Return the (x, y) coordinate for the center point of the cell that contains the specified text.  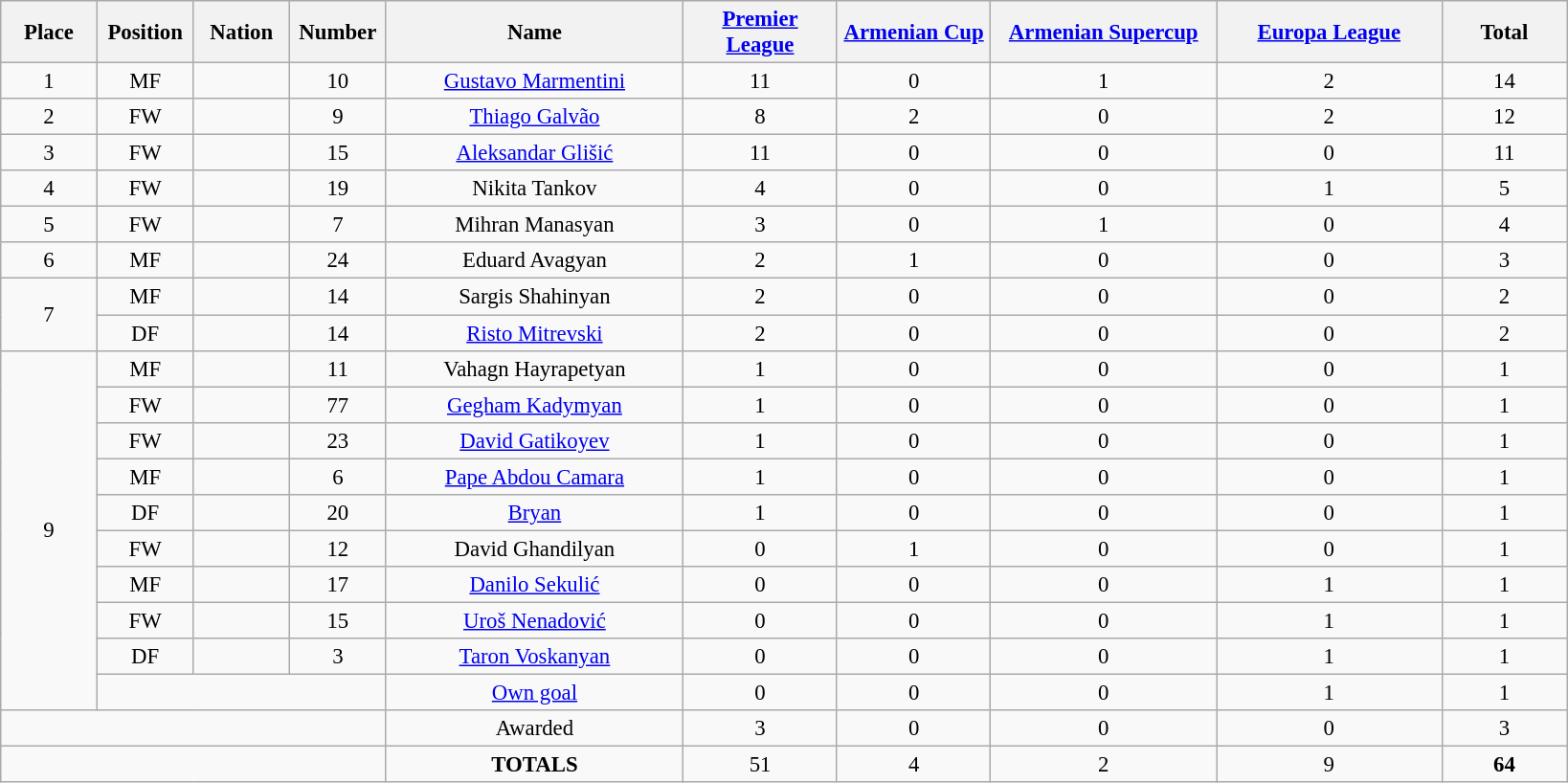
Thiago Galvão (534, 117)
Total (1505, 33)
Sargis Shahinyan (534, 297)
TOTALS (534, 765)
Nikita Tankov (534, 189)
Number (339, 33)
David Ghandilyan (534, 548)
Name (534, 33)
Uroš Nenadović (534, 620)
Risto Mitrevski (534, 333)
Mihran Manasyan (534, 225)
Europa League (1329, 33)
77 (339, 405)
Danilo Sekulić (534, 585)
17 (339, 585)
51 (760, 765)
Armenian Supercup (1104, 33)
Eduard Avagyan (534, 261)
Pape Abdou Camara (534, 477)
Place (50, 33)
Aleksandar Glišić (534, 153)
8 (760, 117)
23 (339, 440)
24 (339, 261)
20 (339, 513)
Nation (241, 33)
Bryan (534, 513)
Taron Voskanyan (534, 657)
David Gatikoyev (534, 440)
Armenian Cup (913, 33)
Own goal (534, 693)
Position (146, 33)
19 (339, 189)
Awarded (534, 728)
Gegham Kadymyan (534, 405)
Vahagn Hayrapetyan (534, 369)
10 (339, 81)
Premier League (760, 33)
Gustavo Marmentini (534, 81)
64 (1505, 765)
